Identify which cell holds the provided text, then report its [X, Y] central coordinate. 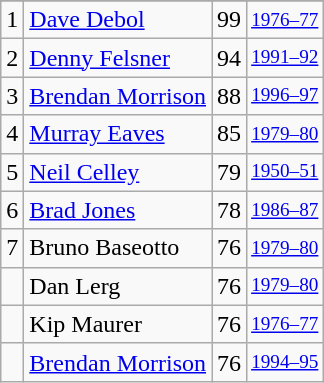
7 [12, 248]
Neil Celley [118, 172]
1 [12, 20]
1994–95 [285, 362]
85 [230, 134]
Brad Jones [118, 210]
2 [12, 58]
Bruno Baseotto [118, 248]
Dave Debol [118, 20]
1950–51 [285, 172]
79 [230, 172]
Denny Felsner [118, 58]
78 [230, 210]
Murray Eaves [118, 134]
1991–92 [285, 58]
3 [12, 96]
4 [12, 134]
99 [230, 20]
1986–87 [285, 210]
Dan Lerg [118, 286]
1996–97 [285, 96]
88 [230, 96]
6 [12, 210]
5 [12, 172]
94 [230, 58]
Kip Maurer [118, 324]
